Output the (X, Y) coordinate of the center of the cell containing the given text.  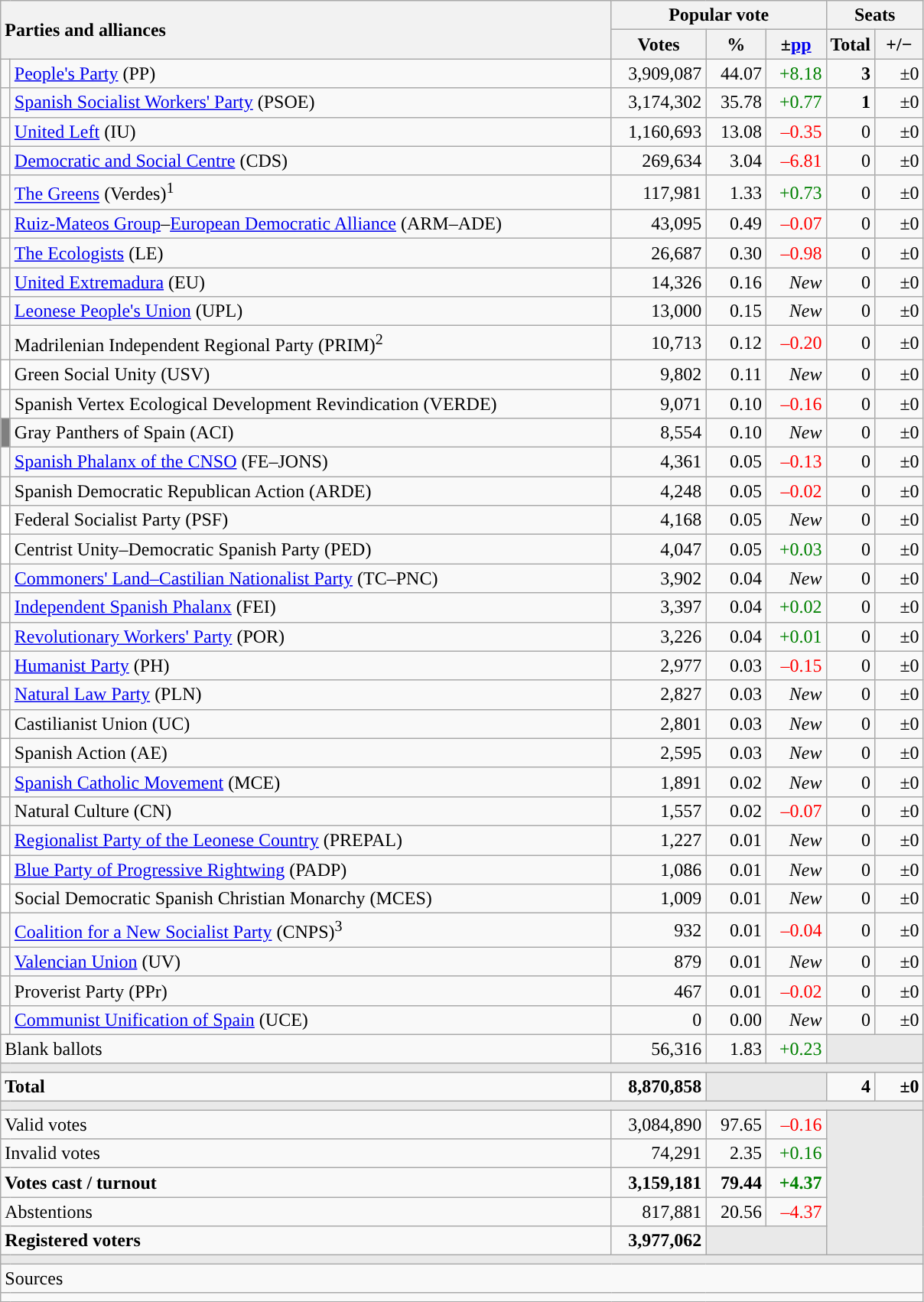
Valencian Union (UV) (311, 962)
Votes cast / turnout (306, 1183)
Gray Panthers of Spain (ACI) (311, 433)
–0.15 (795, 666)
1 (851, 103)
Spanish Vertex Ecological Development Revindication (VERDE) (311, 404)
±pp (795, 44)
20.56 (736, 1212)
–0.35 (795, 132)
0.16 (736, 282)
0.49 (736, 224)
44.07 (736, 73)
3,397 (659, 607)
97.65 (736, 1125)
26,687 (659, 253)
0.30 (736, 253)
Parties and alliances (306, 30)
Communist Unification of Spain (UCE) (311, 1020)
0.12 (736, 343)
% (736, 44)
People's Party (PP) (311, 73)
–0.13 (795, 462)
Humanist Party (PH) (311, 666)
1,160,693 (659, 132)
+0.77 (795, 103)
35.78 (736, 103)
4,248 (659, 491)
1,891 (659, 782)
9,802 (659, 374)
+0.02 (795, 607)
13.08 (736, 132)
Valid votes (306, 1125)
Abstentions (306, 1212)
Democratic and Social Centre (CDS) (311, 161)
8,870,858 (659, 1087)
3,084,890 (659, 1125)
269,634 (659, 161)
0.00 (736, 1020)
Spanish Action (AE) (311, 753)
Social Democratic Spanish Christian Monarchy (MCES) (311, 899)
Spanish Phalanx of the CNSO (FE–JONS) (311, 462)
Independent Spanish Phalanx (FEI) (311, 607)
3,977,062 (659, 1241)
Green Social Unity (USV) (311, 374)
1,009 (659, 899)
Spanish Democratic Republican Action (ARDE) (311, 491)
Votes (659, 44)
Popular vote (719, 15)
4,047 (659, 549)
+/− (900, 44)
4 (851, 1087)
Madrilenian Independent Regional Party (PRIM)2 (311, 343)
+0.01 (795, 636)
–4.37 (795, 1212)
117,981 (659, 193)
Castilianist Union (UC) (311, 724)
The Greens (Verdes)1 (311, 193)
43,095 (659, 224)
Leonese People's Union (UPL) (311, 311)
+0.16 (795, 1154)
932 (659, 930)
3,174,302 (659, 103)
Spanish Socialist Workers' Party (PSOE) (311, 103)
+0.23 (795, 1049)
817,881 (659, 1212)
3,909,087 (659, 73)
+0.03 (795, 549)
Regionalist Party of the Leonese Country (PREPAL) (311, 840)
+8.18 (795, 73)
2.35 (736, 1154)
–0.20 (795, 343)
56,316 (659, 1049)
Coalition for a New Socialist Party (CNPS)3 (311, 930)
Spanish Catholic Movement (MCE) (311, 782)
Registered voters (306, 1241)
Invalid votes (306, 1154)
Blank ballots (306, 1049)
–0.98 (795, 253)
1.83 (736, 1049)
Natural Law Party (PLN) (311, 695)
2,801 (659, 724)
Centrist Unity–Democratic Spanish Party (PED) (311, 549)
Commoners' Land–Castilian Nationalist Party (TC–PNC) (311, 578)
14,326 (659, 282)
79.44 (736, 1183)
4,361 (659, 462)
0.15 (736, 311)
2,827 (659, 695)
13,000 (659, 311)
Natural Culture (CN) (311, 811)
The Ecologists (LE) (311, 253)
United Left (IU) (311, 132)
1,557 (659, 811)
467 (659, 991)
879 (659, 962)
4,168 (659, 520)
United Extremadura (EU) (311, 282)
2,977 (659, 666)
–0.04 (795, 930)
+0.73 (795, 193)
3,226 (659, 636)
–6.81 (795, 161)
8,554 (659, 433)
3 (851, 73)
Ruiz-Mateos Group–European Democratic Alliance (ARM–ADE) (311, 224)
+4.37 (795, 1183)
Sources (462, 1278)
3,902 (659, 578)
Blue Party of Progressive Rightwing (PADP) (311, 870)
Proverist Party (PPr) (311, 991)
1.33 (736, 193)
Federal Socialist Party (PSF) (311, 520)
3.04 (736, 161)
Revolutionary Workers' Party (POR) (311, 636)
10,713 (659, 343)
74,291 (659, 1154)
1,086 (659, 870)
1,227 (659, 840)
9,071 (659, 404)
2,595 (659, 753)
0.11 (736, 374)
Seats (875, 15)
3,159,181 (659, 1183)
